From the cell containing the given text, extract its center point as [x, y] coordinate. 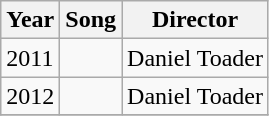
Song [91, 20]
2012 [30, 96]
Year [30, 20]
Director [196, 20]
2011 [30, 58]
